Scan for the cell matching the given text and deliver its (X, Y) coordinate at center. 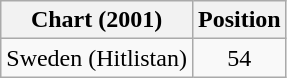
Chart (2001) (97, 20)
Sweden (Hitlistan) (97, 58)
Position (239, 20)
54 (239, 58)
